Find where the given text appears and provide that cell's center as (X, Y) coordinate. 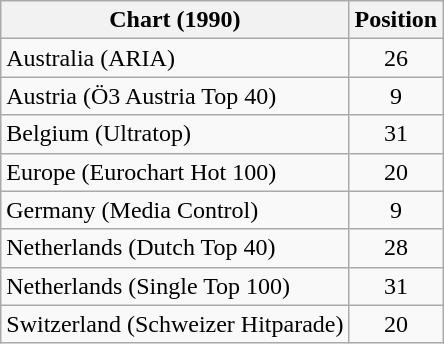
Netherlands (Dutch Top 40) (175, 248)
Belgium (Ultratop) (175, 134)
Chart (1990) (175, 20)
Australia (ARIA) (175, 58)
Austria (Ö3 Austria Top 40) (175, 96)
28 (396, 248)
Germany (Media Control) (175, 210)
26 (396, 58)
Position (396, 20)
Switzerland (Schweizer Hitparade) (175, 324)
Europe (Eurochart Hot 100) (175, 172)
Netherlands (Single Top 100) (175, 286)
